Return the (X, Y) coordinate for the center point of the cell that contains the specified text.  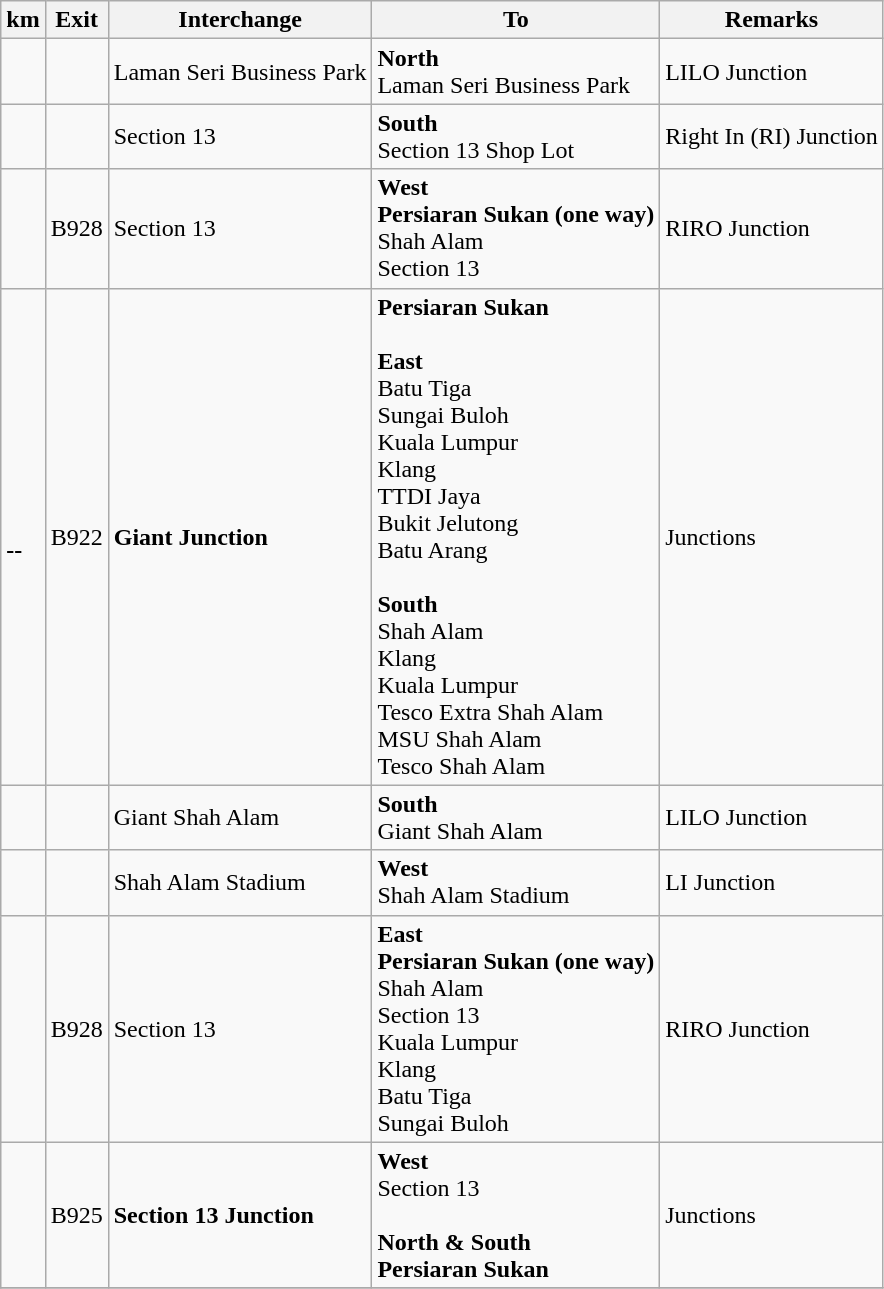
Section 13 Junction (240, 1215)
-- (23, 536)
Giant Junction (240, 536)
SouthGiant Shah Alam (516, 818)
Right In (RI) Junction (772, 136)
Shah Alam Stadium (240, 882)
Giant Shah Alam (240, 818)
EastPersiaran Sukan (one way)Shah AlamSection 13Kuala LumpurKlangBatu TigaSungai Buloh (516, 1028)
NorthLaman Seri Business Park (516, 72)
B925 (76, 1215)
WestPersiaran Sukan (one way)Shah AlamSection 13 (516, 228)
To (516, 20)
WestSection 13North & SouthPersiaran Sukan (516, 1215)
LI Junction (772, 882)
B922 (76, 536)
Remarks (772, 20)
Laman Seri Business Park (240, 72)
WestShah Alam Stadium (516, 882)
SouthSection 13 Shop Lot (516, 136)
Interchange (240, 20)
km (23, 20)
Exit (76, 20)
